Locate the cell with the specified text and output its [x, y] center coordinate. 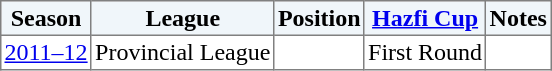
Season [46, 18]
Hazfi Cup [425, 18]
Notes [518, 18]
2011–12 [46, 52]
Position [319, 18]
Provincial League [182, 52]
League [182, 18]
First Round [425, 52]
